Output the (X, Y) coordinate of the center of the cell containing the given text.  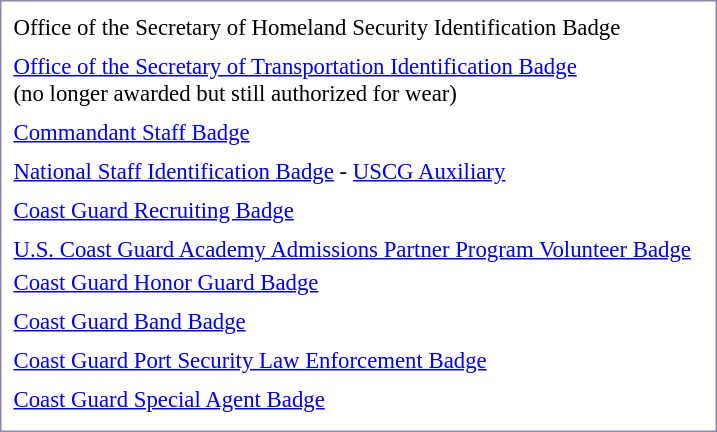
Commandant Staff Badge (352, 132)
Coast Guard Honor Guard Badge (352, 282)
Coast Guard Band Badge (352, 321)
Coast Guard Port Security Law Enforcement Badge (352, 360)
Coast Guard Special Agent Badge (352, 399)
National Staff Identification Badge - USCG Auxiliary (352, 171)
Office of the Secretary of Transportation Identification Badge (no longer awarded but still authorized for wear) (352, 80)
Coast Guard Recruiting Badge (352, 210)
Office of the Secretary of Homeland Security Identification Badge (352, 27)
U.S. Coast Guard Academy Admissions Partner Program Volunteer Badge (352, 249)
